Search for the cell housing the specified text and yield its [x, y] center coordinate. 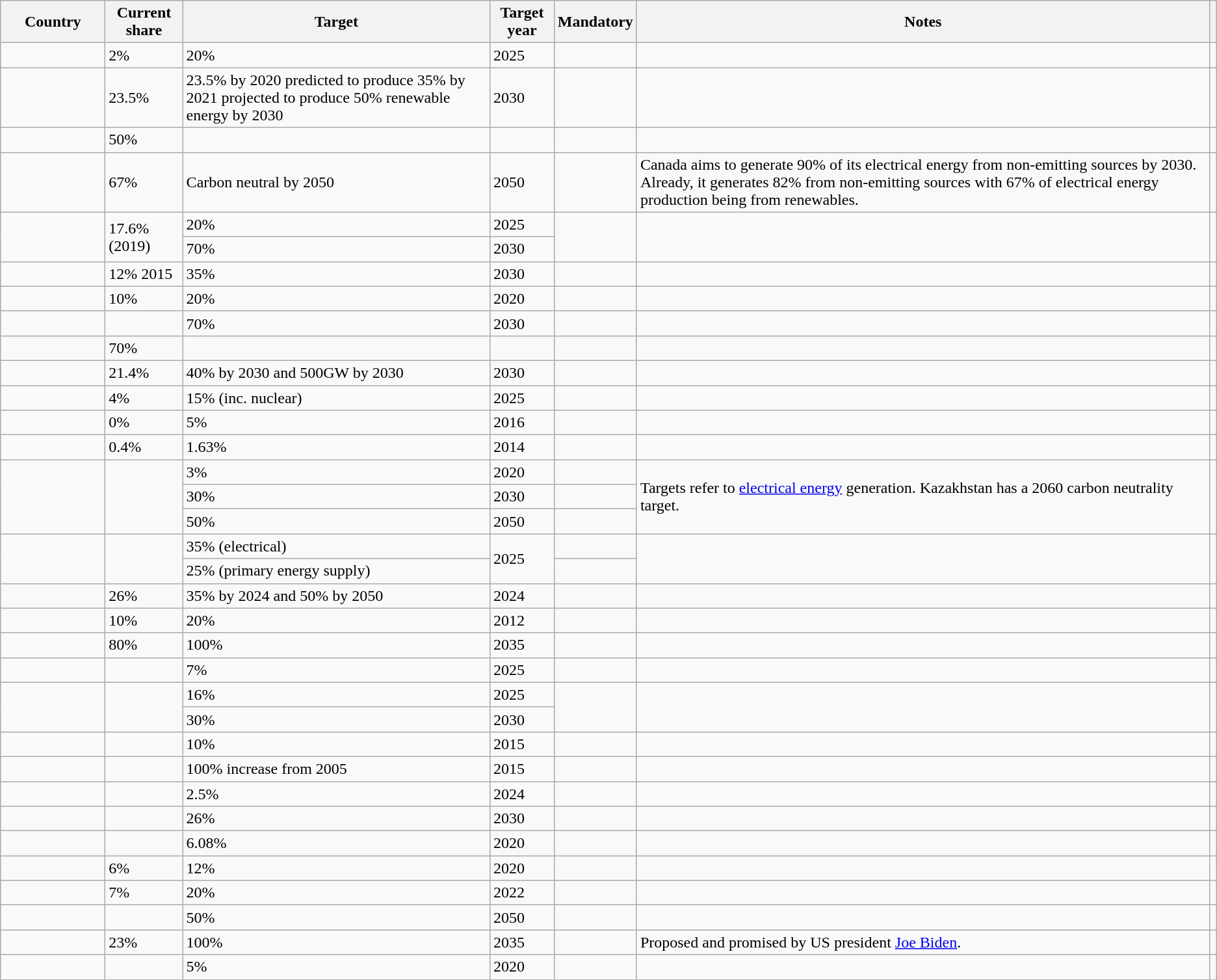
21.4% [144, 373]
Targets refer to electrical energy generation. Kazakhstan has a 2060 carbon neutrality target. [923, 497]
23.5% by 2020 predicted to produce 35% by 2021 projected to produce 50% renewable energy by 2030 [336, 98]
15% (inc. nuclear) [336, 397]
Target year [523, 22]
80% [144, 645]
67% [144, 182]
Carbon neutral by 2050 [336, 182]
23.5% [144, 98]
25% (primary energy supply) [336, 571]
2016 [523, 423]
6.08% [336, 843]
2022 [523, 893]
23% [144, 942]
2014 [523, 447]
12% [336, 868]
Current share [144, 22]
2% [144, 55]
Notes [923, 22]
Target [336, 22]
40% by 2030 and 500GW by 2030 [336, 373]
2012 [523, 620]
2.5% [336, 794]
16% [336, 695]
3% [336, 472]
0.4% [144, 447]
6% [144, 868]
4% [144, 397]
Proposed and promised by US president Joe Biden. [923, 942]
35% [336, 274]
35% (electrical) [336, 546]
1.63% [336, 447]
Country [53, 22]
Mandatory [595, 22]
100% increase from 2005 [336, 769]
35% by 2024 and 50% by 2050 [336, 596]
12% 2015 [144, 274]
0% [144, 423]
17.6% (2019) [144, 237]
